Extract the (x, y) coordinate from the center of the cell holding the provided text.  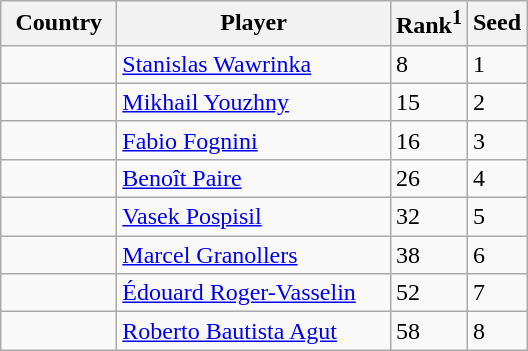
32 (428, 217)
26 (428, 178)
Édouard Roger-Vasselin (254, 293)
4 (496, 178)
38 (428, 255)
Roberto Bautista Agut (254, 331)
Vasek Pospisil (254, 217)
Mikhail Youzhny (254, 102)
52 (428, 293)
6 (496, 255)
3 (496, 140)
16 (428, 140)
5 (496, 217)
Seed (496, 24)
Stanislas Wawrinka (254, 64)
Rank1 (428, 24)
1 (496, 64)
Country (59, 24)
7 (496, 293)
Fabio Fognini (254, 140)
2 (496, 102)
Player (254, 24)
Marcel Granollers (254, 255)
58 (428, 331)
Benoît Paire (254, 178)
15 (428, 102)
